Locate the cell with the specified text and output its [X, Y] center coordinate. 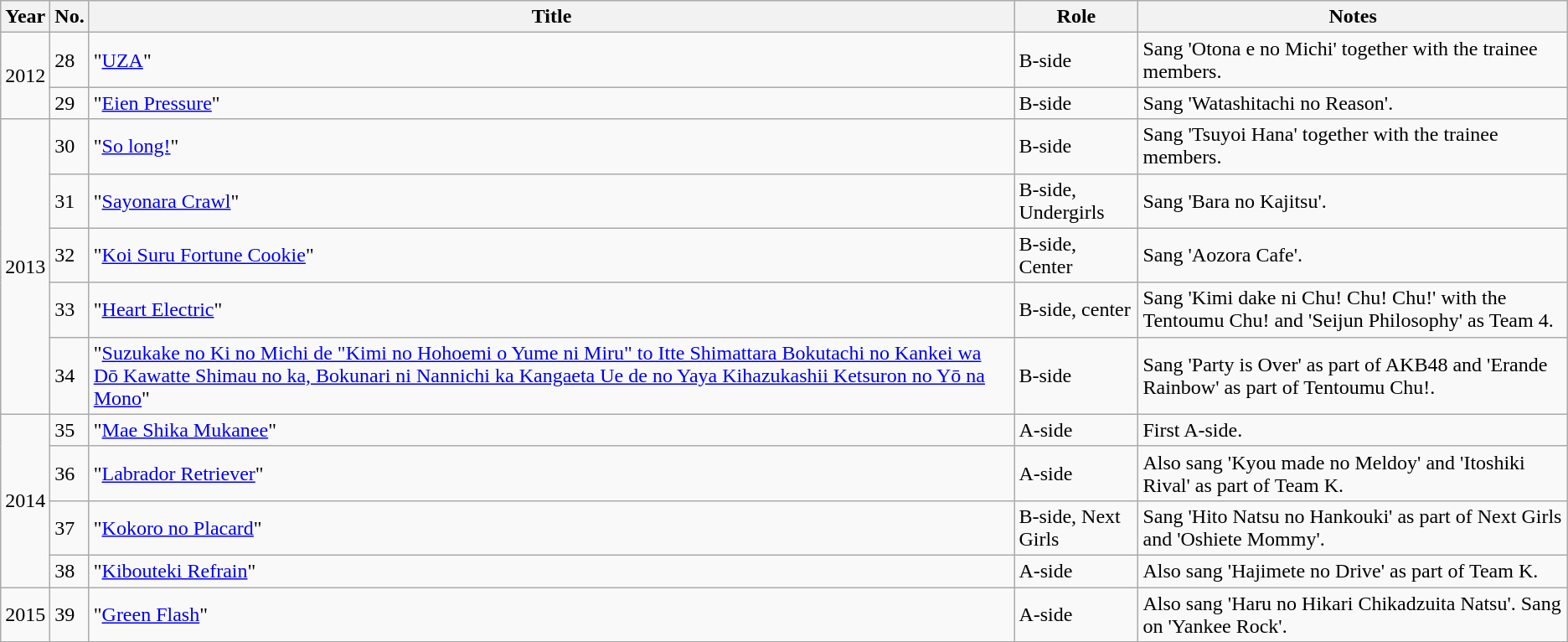
35 [70, 430]
28 [70, 60]
31 [70, 201]
"Koi Suru Fortune Cookie" [551, 255]
Sang 'Aozora Cafe'. [1353, 255]
B-side, center [1076, 310]
33 [70, 310]
2013 [25, 267]
Sang 'Otona e no Michi' together with the trainee members. [1353, 60]
"Kibouteki Refrain" [551, 571]
Year [25, 17]
Sang 'Bara no Kajitsu'. [1353, 201]
2014 [25, 500]
32 [70, 255]
Sang 'Hito Natsu no Hankouki' as part of Next Girls and 'Oshiete Mommy'. [1353, 528]
Also sang 'Kyou made no Meldoy' and 'Itoshiki Rival' as part of Team K. [1353, 473]
Title [551, 17]
"Mae Shika Mukanee" [551, 430]
"Kokoro no Placard" [551, 528]
36 [70, 473]
No. [70, 17]
Role [1076, 17]
First A-side. [1353, 430]
29 [70, 103]
37 [70, 528]
39 [70, 614]
"UZA" [551, 60]
"Eien Pressure" [551, 103]
Also sang 'Hajimete no Drive' as part of Team K. [1353, 571]
Notes [1353, 17]
Sang 'Tsuyoi Hana' together with the trainee members. [1353, 146]
Also sang 'Haru no Hikari Chikadzuita Natsu'. Sang on 'Yankee Rock'. [1353, 614]
Sang 'Watashitachi no Reason'. [1353, 103]
B-side, Undergirls [1076, 201]
2012 [25, 75]
B-side, Next Girls [1076, 528]
34 [70, 375]
"Green Flash" [551, 614]
2015 [25, 614]
Sang 'Kimi dake ni Chu! Chu! Chu!' with the Tentoumu Chu! and 'Seijun Philosophy' as Team 4. [1353, 310]
30 [70, 146]
Sang 'Party is Over' as part of AKB48 and 'Erande Rainbow' as part of Tentoumu Chu!. [1353, 375]
"So long!" [551, 146]
"Labrador Retriever" [551, 473]
38 [70, 571]
B-side, Center [1076, 255]
"Sayonara Crawl" [551, 201]
"Heart Electric" [551, 310]
